Return [X, Y] of the center of cell containing provided text 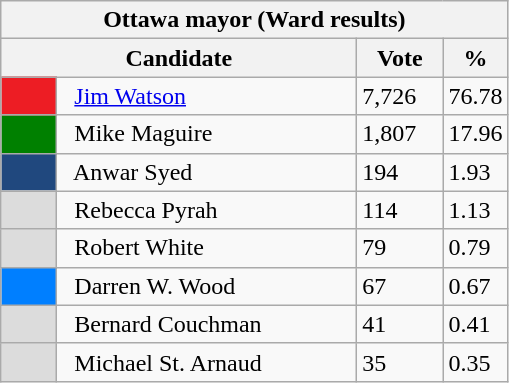
1.13 [476, 210]
1,807 [400, 134]
Candidate [179, 58]
35 [400, 362]
0.67 [476, 286]
Vote [400, 58]
114 [400, 210]
0.35 [476, 362]
Ottawa mayor (Ward results) [254, 20]
0.79 [476, 248]
Anwar Syed [207, 172]
0.41 [476, 324]
Robert White [207, 248]
17.96 [476, 134]
Rebecca Pyrah [207, 210]
76.78 [476, 96]
194 [400, 172]
67 [400, 286]
% [476, 58]
Darren W. Wood [207, 286]
Bernard Couchman [207, 324]
1.93 [476, 172]
Mike Maguire [207, 134]
79 [400, 248]
41 [400, 324]
Michael St. Arnaud [207, 362]
7,726 [400, 96]
Jim Watson [207, 96]
